For the text-containing cell, return its midpoint in [X, Y] coordinate format. 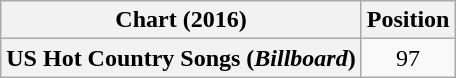
Chart (2016) [181, 20]
97 [408, 58]
US Hot Country Songs (Billboard) [181, 58]
Position [408, 20]
